Identify which cell holds the provided text, then report its [x, y] central coordinate. 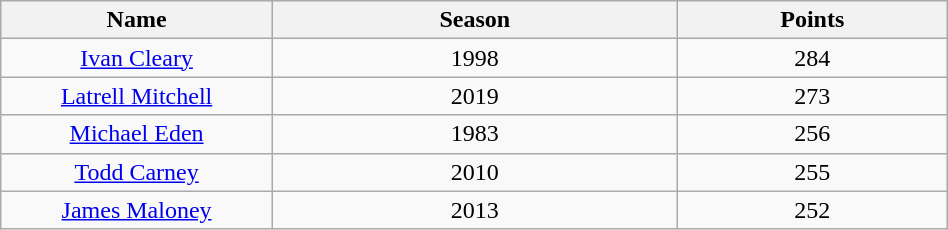
255 [812, 172]
2019 [474, 96]
Michael Eden [137, 134]
Todd Carney [137, 172]
James Maloney [137, 210]
2013 [474, 210]
284 [812, 58]
Points [812, 20]
Ivan Cleary [137, 58]
Season [474, 20]
1998 [474, 58]
273 [812, 96]
252 [812, 210]
2010 [474, 172]
Latrell Mitchell [137, 96]
1983 [474, 134]
256 [812, 134]
Name [137, 20]
